Locate the cell with the specified text and output its [X, Y] center coordinate. 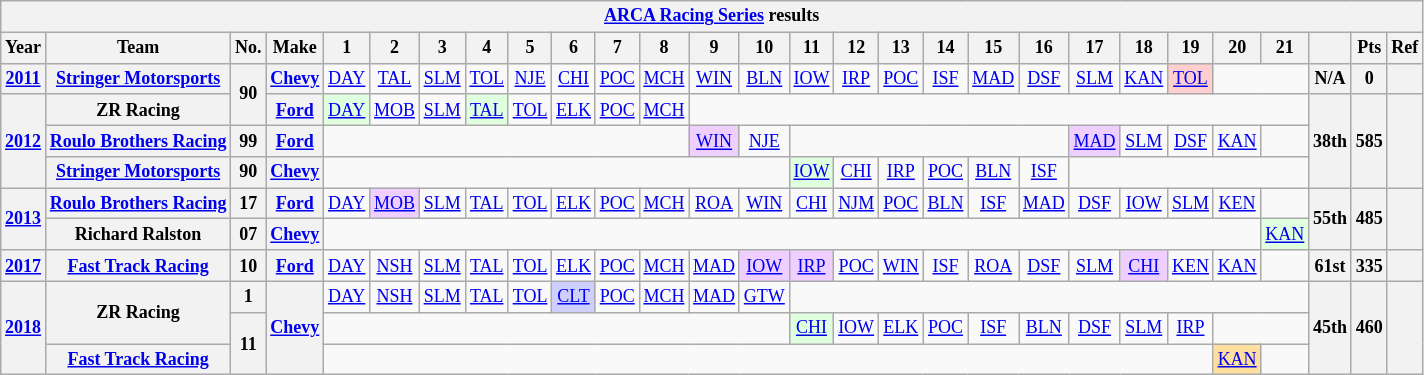
2017 [24, 266]
Year [24, 48]
12 [856, 48]
ARCA Racing Series results [712, 16]
14 [946, 48]
Pts [1369, 48]
13 [900, 48]
Team [138, 48]
15 [994, 48]
NJM [856, 204]
18 [1144, 48]
99 [248, 140]
4 [486, 48]
07 [248, 234]
9 [714, 48]
GTW [764, 296]
19 [1191, 48]
38th [1330, 141]
585 [1369, 141]
2011 [24, 78]
Make [295, 48]
45th [1330, 328]
2018 [24, 328]
3 [442, 48]
No. [248, 48]
6 [574, 48]
21 [1285, 48]
Ref [1405, 48]
7 [617, 48]
5 [530, 48]
Richard Ralston [138, 234]
460 [1369, 328]
335 [1369, 266]
20 [1237, 48]
2012 [24, 141]
8 [664, 48]
CLT [574, 296]
N/A [1330, 78]
2 [395, 48]
55th [1330, 219]
485 [1369, 219]
16 [1044, 48]
2013 [24, 219]
61st [1330, 266]
0 [1369, 78]
